Scan for the cell matching the given text and deliver its (x, y) coordinate at center. 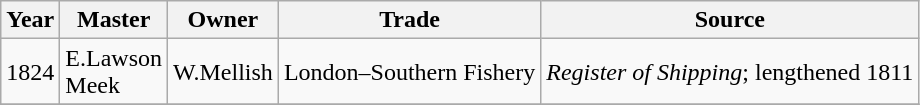
Source (730, 20)
W.Mellish (224, 72)
London–Southern Fishery (409, 72)
1824 (30, 72)
Master (114, 20)
Owner (224, 20)
Register of Shipping; lengthened 1811 (730, 72)
Trade (409, 20)
Year (30, 20)
E.LawsonMeek (114, 72)
